Search for the cell housing the specified text and yield its (x, y) center coordinate. 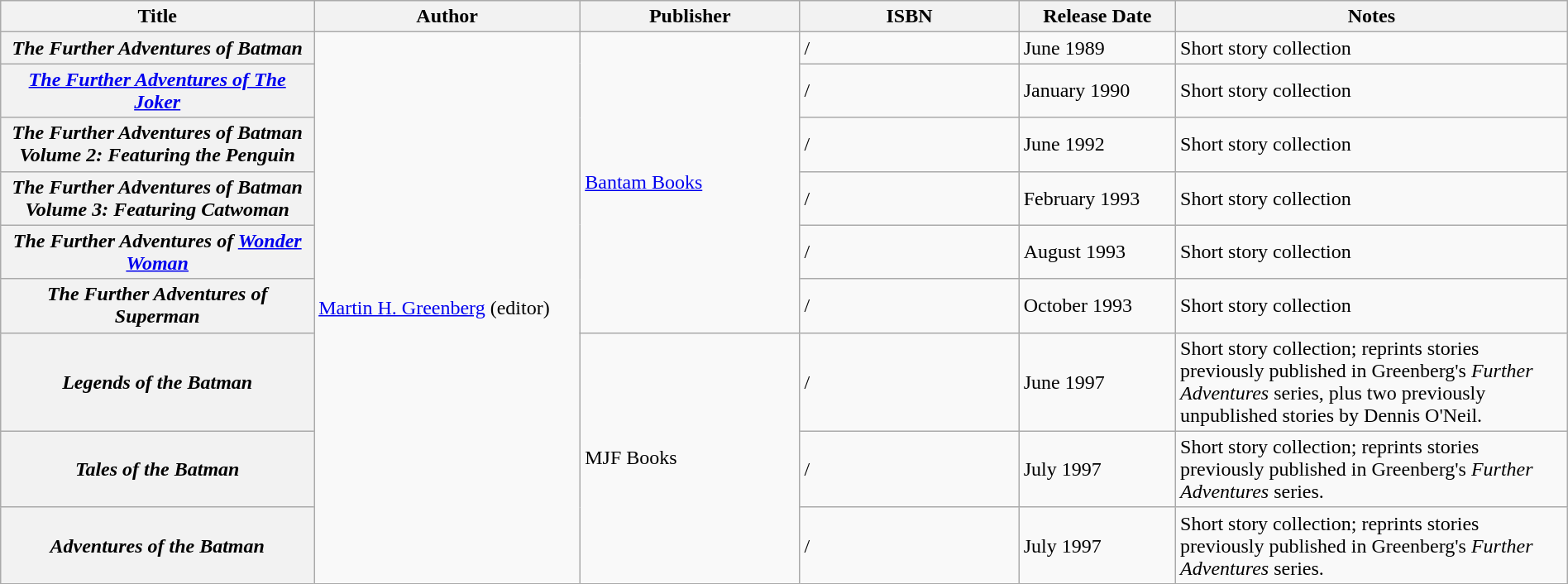
June 1997 (1097, 382)
Legends of the Batman (157, 382)
The Further Adventures of Wonder Woman (157, 251)
June 1989 (1097, 48)
August 1993 (1097, 251)
Notes (1372, 17)
The Further Adventures of Batman (157, 48)
February 1993 (1097, 199)
Adventures of the Batman (157, 545)
October 1993 (1097, 306)
Publisher (690, 17)
The Further Adventures of Superman (157, 306)
Tales of the Batman (157, 469)
Release Date (1097, 17)
MJF Books (690, 458)
June 1992 (1097, 144)
The Further Adventures of The Joker (157, 91)
January 1990 (1097, 91)
The Further Adventures of Batman Volume 3: Featuring Catwoman (157, 199)
ISBN (910, 17)
Martin H. Greenberg (editor) (447, 308)
Title (157, 17)
Author (447, 17)
Bantam Books (690, 182)
The Further Adventures of Batman Volume 2: Featuring the Penguin (157, 144)
